Find where the given text appears and provide that cell's center as (x, y) coordinate. 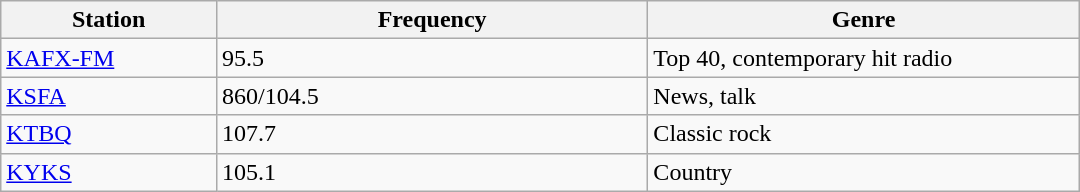
Top 40, contemporary hit radio (864, 58)
Country (864, 172)
KAFX-FM (109, 58)
Station (109, 20)
107.7 (432, 134)
Frequency (432, 20)
Classic rock (864, 134)
KTBQ (109, 134)
105.1 (432, 172)
95.5 (432, 58)
860/104.5 (432, 96)
Genre (864, 20)
KYKS (109, 172)
News, talk (864, 96)
KSFA (109, 96)
